Scan for the cell matching the given text and deliver its (x, y) coordinate at center. 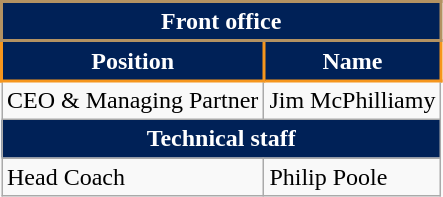
Jim McPhilliamy (352, 100)
Technical staff (222, 138)
CEO & Managing Partner (133, 100)
Head Coach (133, 177)
Name (352, 61)
Philip Poole (352, 177)
Position (133, 61)
Front office (222, 22)
